Find where the given text appears and provide that cell's center as [X, Y] coordinate. 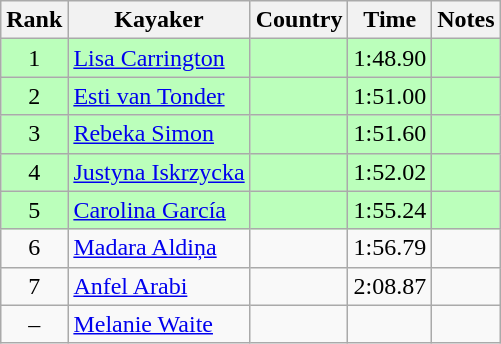
Justyna Iskrzycka [159, 172]
7 [34, 286]
Rebeka Simon [159, 134]
2 [34, 96]
1:55.24 [390, 210]
1:51.00 [390, 96]
Rank [34, 20]
Melanie Waite [159, 324]
1:52.02 [390, 172]
3 [34, 134]
Lisa Carrington [159, 58]
Notes [466, 20]
1:51.60 [390, 134]
1:56.79 [390, 248]
1:48.90 [390, 58]
Carolina García [159, 210]
5 [34, 210]
2:08.87 [390, 286]
1 [34, 58]
– [34, 324]
Kayaker [159, 20]
Esti van Tonder [159, 96]
6 [34, 248]
Time [390, 20]
Country [299, 20]
Madara Aldiņa [159, 248]
Anfel Arabi [159, 286]
4 [34, 172]
